Search for the cell housing the specified text and yield its (x, y) center coordinate. 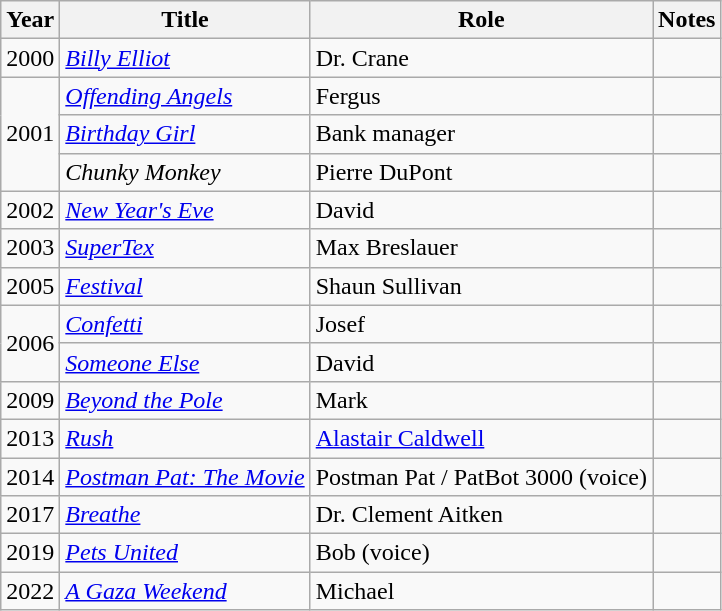
2014 (30, 477)
Shaun Sullivan (481, 286)
Josef (481, 324)
Fergus (481, 96)
Chunky Monkey (185, 172)
Role (481, 20)
2003 (30, 248)
Festival (185, 286)
Breathe (185, 515)
Offending Angels (185, 96)
Postman Pat / PatBot 3000 (voice) (481, 477)
2006 (30, 343)
Max Breslauer (481, 248)
2000 (30, 58)
2009 (30, 400)
Michael (481, 591)
2002 (30, 210)
Rush (185, 438)
Pets United (185, 553)
Year (30, 20)
2005 (30, 286)
2017 (30, 515)
Bank manager (481, 134)
2013 (30, 438)
New Year's Eve (185, 210)
2001 (30, 134)
Dr. Crane (481, 58)
2022 (30, 591)
Birthday Girl (185, 134)
Title (185, 20)
Notes (687, 20)
Confetti (185, 324)
Bob (voice) (481, 553)
Someone Else (185, 362)
Beyond the Pole (185, 400)
Dr. Clement Aitken (481, 515)
SuperTex (185, 248)
Postman Pat: The Movie (185, 477)
Mark (481, 400)
2019 (30, 553)
A Gaza Weekend (185, 591)
Pierre DuPont (481, 172)
Billy Elliot (185, 58)
Alastair Caldwell (481, 438)
